Return (x, y) of the center of cell containing provided text 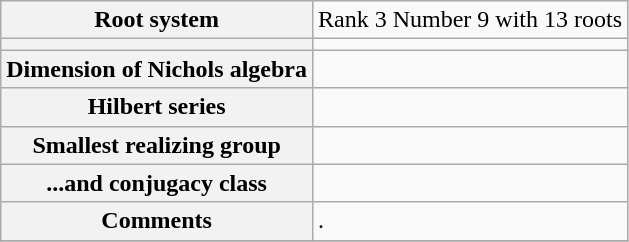
Comments (157, 221)
. (470, 221)
Hilbert series (157, 107)
Dimension of Nichols algebra (157, 69)
Smallest realizing group (157, 145)
...and conjugacy class (157, 183)
Rank 3 Number 9 with 13 roots (470, 20)
Root system (157, 20)
